Extract the [X, Y] coordinate from the center of the cell holding the provided text.  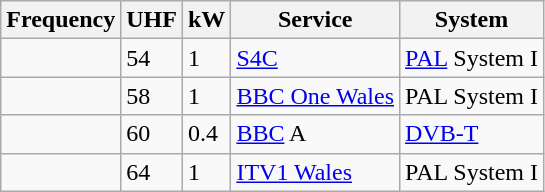
kW [206, 20]
BBC One Wales [316, 96]
UHF [152, 20]
Frequency [61, 20]
System [472, 20]
0.4 [206, 134]
S4C [316, 58]
54 [152, 58]
BBC A [316, 134]
58 [152, 96]
60 [152, 134]
64 [152, 172]
DVB-T [472, 134]
Service [316, 20]
ITV1 Wales [316, 172]
